Identify which cell holds the provided text, then report its [x, y] central coordinate. 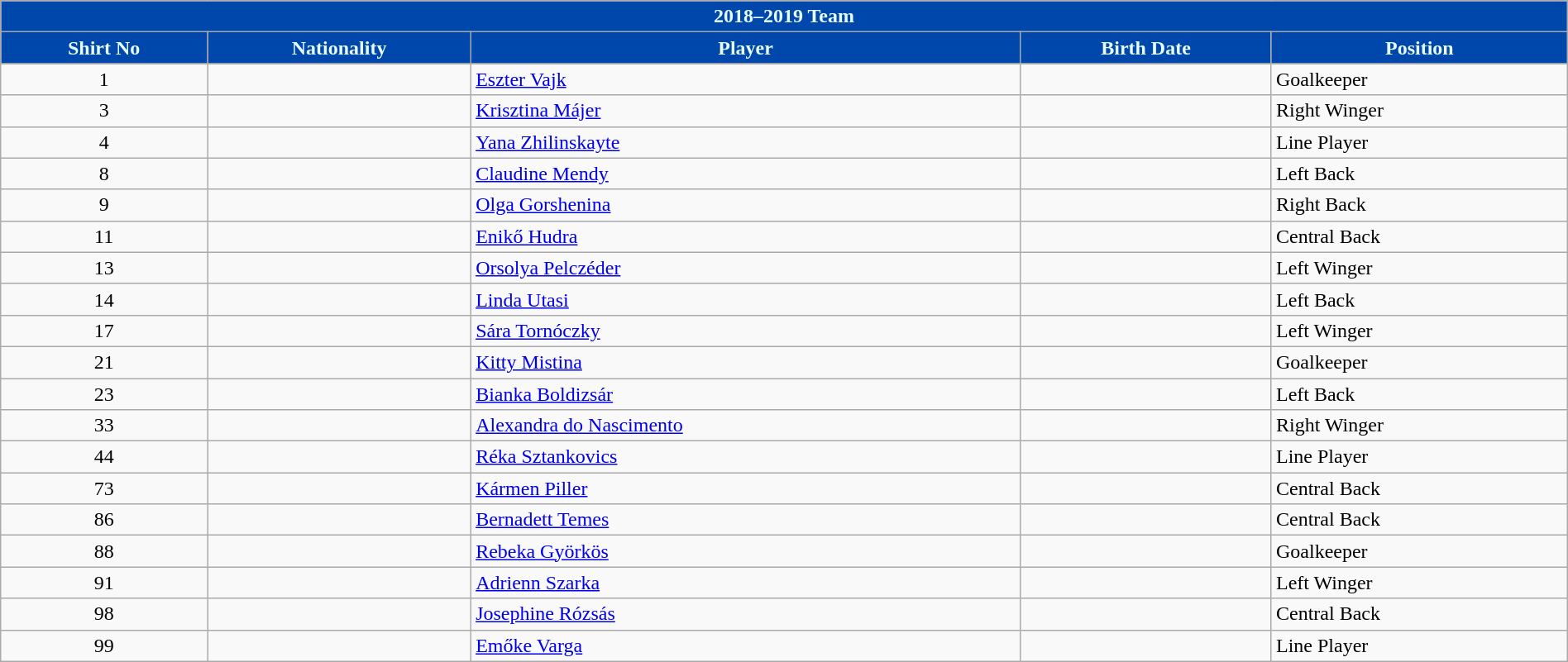
3 [104, 111]
Bernadett Temes [746, 520]
Sára Tornóczky [746, 331]
Réka Sztankovics [746, 457]
Eszter Vajk [746, 79]
33 [104, 426]
Birth Date [1146, 48]
Orsolya Pelczéder [746, 268]
23 [104, 394]
44 [104, 457]
Position [1419, 48]
Kitty Mistina [746, 362]
2018–2019 Team [784, 17]
21 [104, 362]
Enikő Hudra [746, 236]
1 [104, 79]
13 [104, 268]
Josephine Rózsás [746, 614]
Player [746, 48]
Yana Zhilinskayte [746, 142]
86 [104, 520]
17 [104, 331]
91 [104, 583]
98 [104, 614]
Emőke Varga [746, 645]
Alexandra do Nascimento [746, 426]
Adrienn Szarka [746, 583]
Right Back [1419, 205]
Rebeka Györkös [746, 551]
Nationality [339, 48]
14 [104, 299]
Claudine Mendy [746, 174]
Kármen Piller [746, 488]
88 [104, 551]
4 [104, 142]
Bianka Boldizsár [746, 394]
Krisztina Májer [746, 111]
9 [104, 205]
99 [104, 645]
Olga Gorshenina [746, 205]
11 [104, 236]
Shirt No [104, 48]
Linda Utasi [746, 299]
73 [104, 488]
8 [104, 174]
